Determine the [X, Y] coordinate at the center of the cell enclosing the given text.  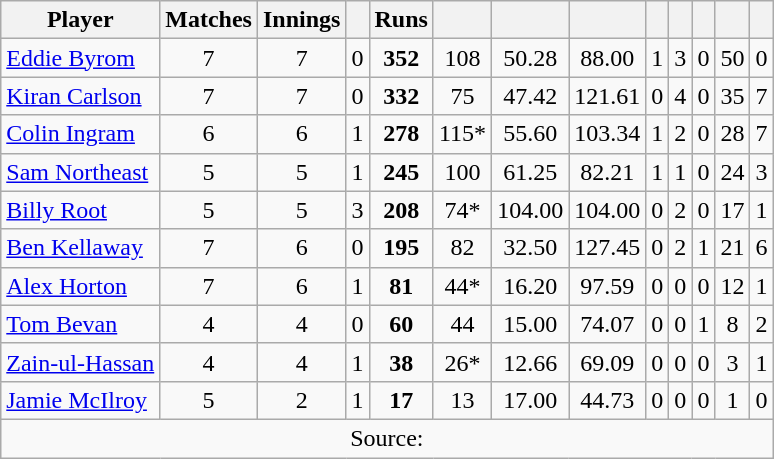
35 [732, 96]
24 [732, 172]
Sam Northeast [80, 172]
Source: [387, 438]
74.07 [608, 324]
332 [401, 96]
74* [462, 210]
82.21 [608, 172]
28 [732, 134]
38 [401, 362]
Matches [209, 20]
103.34 [608, 134]
Jamie McIlroy [80, 400]
55.60 [530, 134]
75 [462, 96]
352 [401, 58]
81 [401, 286]
Tom Bevan [80, 324]
100 [462, 172]
127.45 [608, 248]
Innings [301, 20]
26* [462, 362]
12 [732, 286]
60 [401, 324]
61.25 [530, 172]
Colin Ingram [80, 134]
278 [401, 134]
82 [462, 248]
Billy Root [80, 210]
121.61 [608, 96]
44 [462, 324]
208 [401, 210]
17.00 [530, 400]
12.66 [530, 362]
88.00 [608, 58]
44.73 [608, 400]
Runs [401, 20]
50 [732, 58]
115* [462, 134]
21 [732, 248]
47.42 [530, 96]
50.28 [530, 58]
97.59 [608, 286]
44* [462, 286]
8 [732, 324]
69.09 [608, 362]
Alex Horton [80, 286]
15.00 [530, 324]
13 [462, 400]
Player [80, 20]
Zain-ul-Hassan [80, 362]
16.20 [530, 286]
Ben Kellaway [80, 248]
32.50 [530, 248]
Kiran Carlson [80, 96]
Eddie Byrom [80, 58]
108 [462, 58]
195 [401, 248]
245 [401, 172]
